Capture the cell that displays the provided text and extract its [x, y] central coordinate. 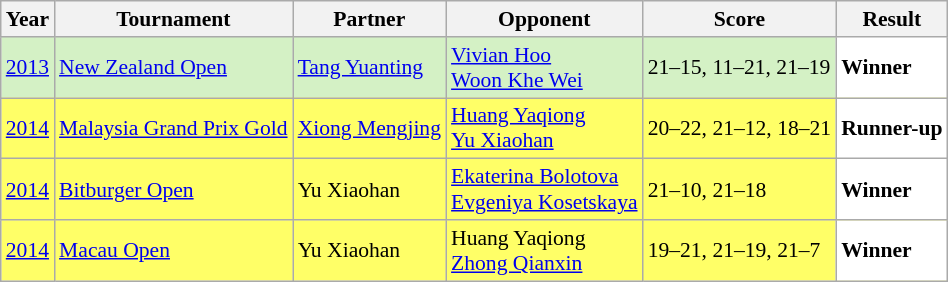
Runner-up [892, 128]
Opponent [544, 19]
Huang Yaqiong Yu Xiaohan [544, 128]
Partner [370, 19]
20–22, 21–12, 18–21 [740, 128]
2013 [28, 68]
Malaysia Grand Prix Gold [174, 128]
21–15, 11–21, 21–19 [740, 68]
19–21, 21–19, 21–7 [740, 250]
Bitburger Open [174, 190]
Vivian Hoo Woon Khe Wei [544, 68]
Result [892, 19]
Tang Yuanting [370, 68]
New Zealand Open [174, 68]
Score [740, 19]
Macau Open [174, 250]
Year [28, 19]
Huang Yaqiong Zhong Qianxin [544, 250]
21–10, 21–18 [740, 190]
Xiong Mengjing [370, 128]
Ekaterina Bolotova Evgeniya Kosetskaya [544, 190]
Tournament [174, 19]
